Capture the cell that displays the provided text and extract its (x, y) central coordinate. 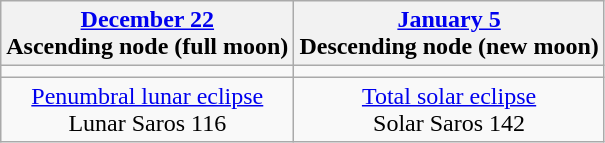
December 22Ascending node (full moon) (148, 34)
January 5Descending node (new moon) (449, 34)
Penumbral lunar eclipseLunar Saros 116 (148, 110)
Total solar eclipseSolar Saros 142 (449, 110)
